Detect which cell encompasses the target text, then output its [X, Y] center coordinate. 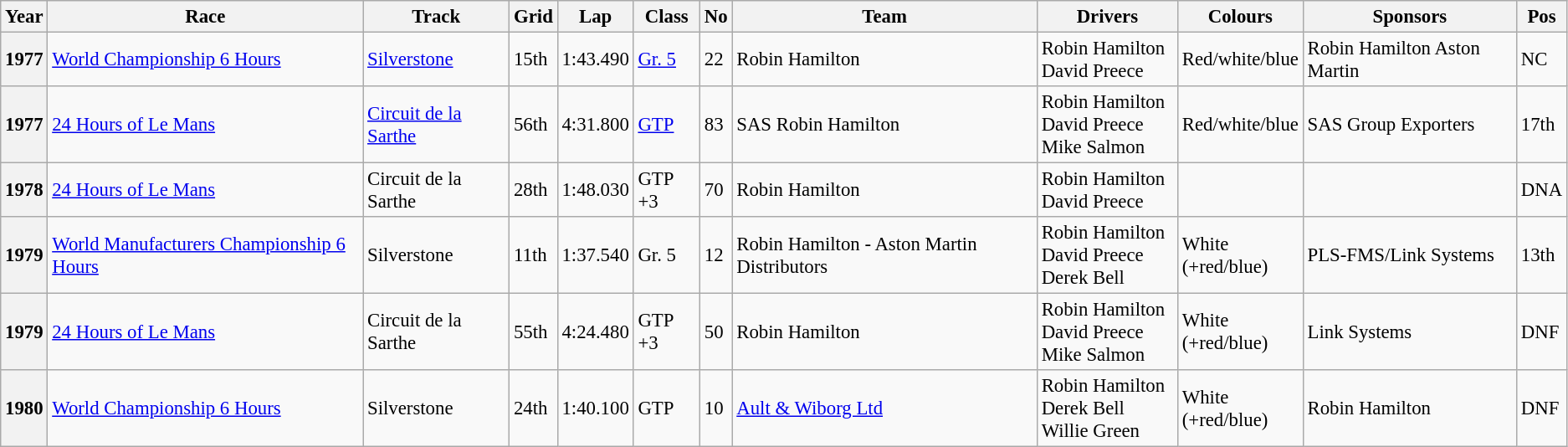
Grid [534, 17]
1:40.100 [596, 408]
Robin Hamilton - Aston Martin Distributors [884, 255]
Robin Hamilton Aston Martin [1409, 60]
4:31.800 [596, 125]
NC [1541, 60]
Sponsors [1409, 17]
Track [437, 17]
Ault & Wiborg Ltd [884, 408]
Link Systems [1409, 332]
56th [534, 125]
Race [206, 17]
22 [716, 60]
83 [716, 125]
Lap [596, 17]
Robin Hamilton David Preece Derek Bell [1107, 255]
PLS-FMS/Link Systems [1409, 255]
World Manufacturers Championship 6 Hours [206, 255]
12 [716, 255]
Team [884, 17]
Colours [1240, 17]
No [716, 17]
13th [1541, 255]
Drivers [1107, 17]
50 [716, 332]
10 [716, 408]
70 [716, 191]
1978 [24, 191]
15th [534, 60]
Pos [1541, 17]
Class [666, 17]
28th [534, 191]
17th [1541, 125]
DNA [1541, 191]
SAS Robin Hamilton [884, 125]
Robin Hamilton Derek Bell Willie Green [1107, 408]
SAS Group Exporters [1409, 125]
4:24.480 [596, 332]
1:37.540 [596, 255]
1980 [24, 408]
55th [534, 332]
1:48.030 [596, 191]
24th [534, 408]
11th [534, 255]
Year [24, 17]
1:43.490 [596, 60]
